Output the [x, y] coordinate of the center of the cell containing the given text.  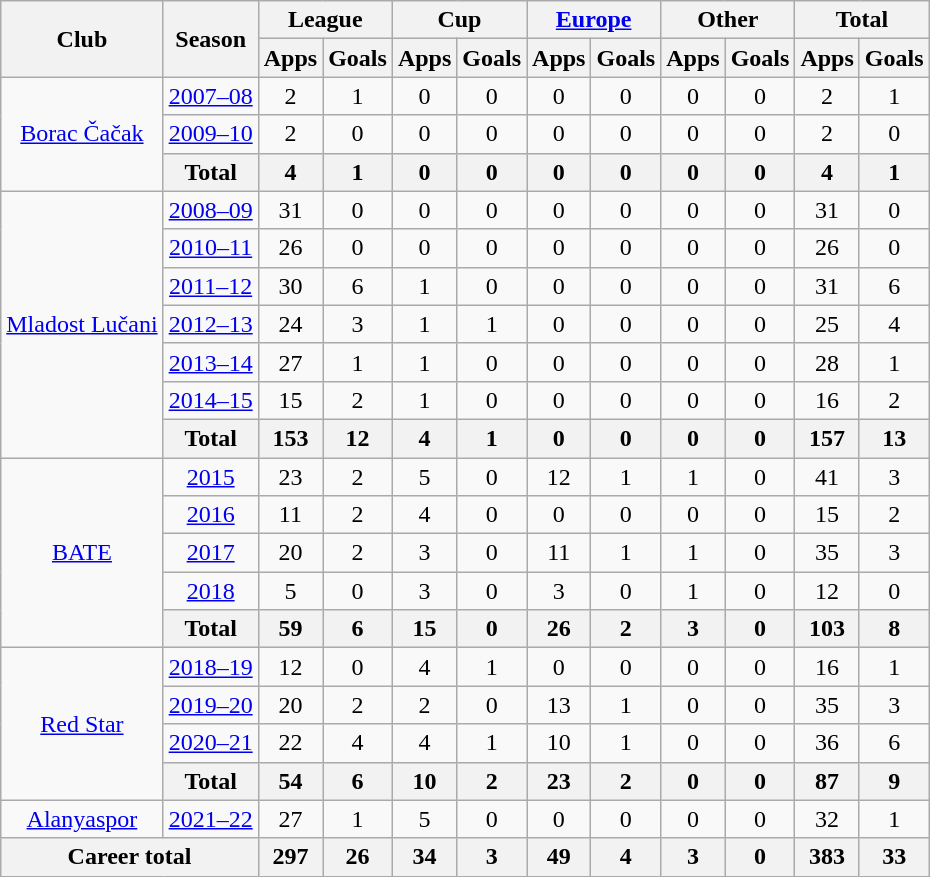
Cup [459, 20]
383 [827, 857]
33 [894, 857]
2014–15 [210, 400]
2008–09 [210, 210]
22 [290, 743]
Europe [594, 20]
2011–12 [210, 286]
2013–14 [210, 362]
59 [290, 629]
2009–10 [210, 134]
Alanyaspor [82, 819]
153 [290, 438]
2010–11 [210, 248]
9 [894, 781]
League [325, 20]
24 [290, 324]
2018–19 [210, 667]
2016 [210, 515]
28 [827, 362]
8 [894, 629]
2012–13 [210, 324]
Season [210, 39]
2007–08 [210, 96]
297 [290, 857]
34 [424, 857]
2020–21 [210, 743]
54 [290, 781]
2018 [210, 591]
2019–20 [210, 705]
BATE [82, 553]
Mladost Lučani [82, 324]
87 [827, 781]
32 [827, 819]
36 [827, 743]
Career total [130, 857]
41 [827, 477]
25 [827, 324]
Borac Čačak [82, 134]
103 [827, 629]
2015 [210, 477]
Club [82, 39]
157 [827, 438]
Red Star [82, 724]
49 [559, 857]
30 [290, 286]
2017 [210, 553]
2021–22 [210, 819]
Other [728, 20]
